Detect which cell encompasses the target text, then output its [X, Y] center coordinate. 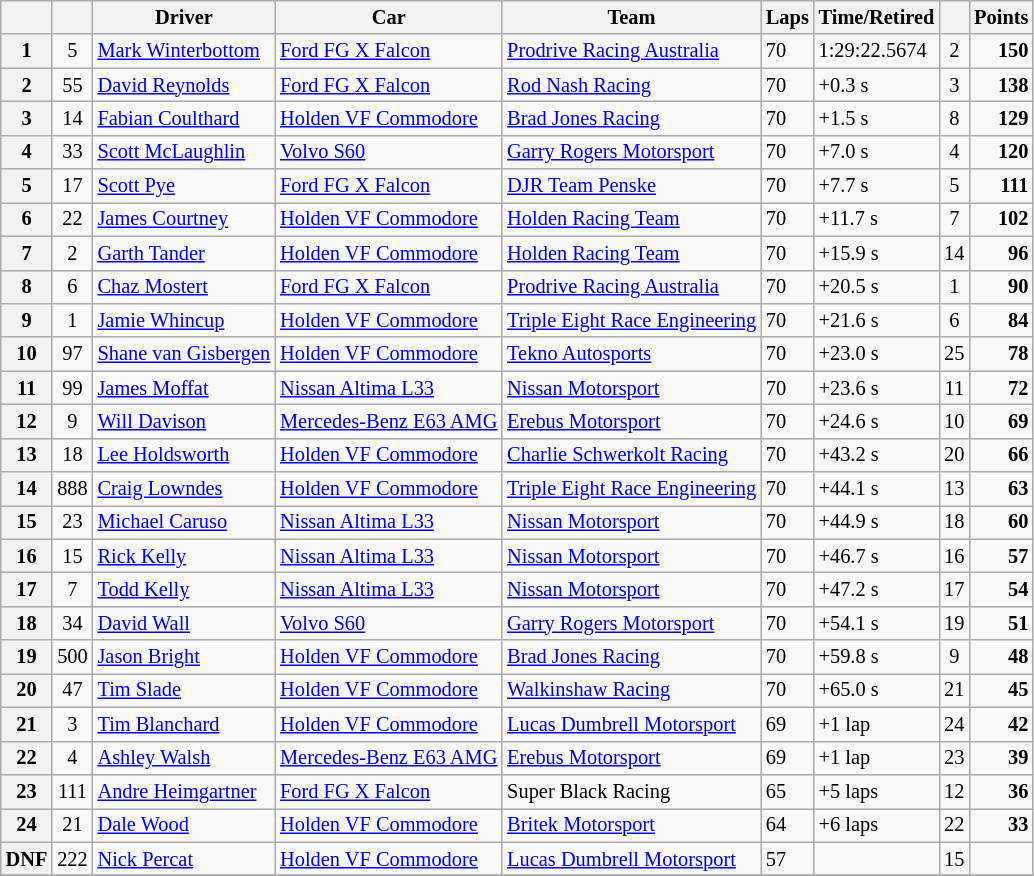
Jamie Whincup [184, 320]
102 [1001, 219]
Tim Blanchard [184, 724]
+43.2 s [877, 455]
Ashley Walsh [184, 758]
Nick Percat [184, 859]
+47.2 s [877, 589]
+54.1 s [877, 623]
Team [632, 17]
James Courtney [184, 219]
45 [1001, 690]
+0.3 s [877, 85]
99 [72, 388]
34 [72, 623]
42 [1001, 724]
48 [1001, 657]
Shane van Gisbergen [184, 354]
63 [1001, 489]
+44.9 s [877, 522]
66 [1001, 455]
Jason Bright [184, 657]
150 [1001, 51]
+23.0 s [877, 354]
51 [1001, 623]
Craig Lowndes [184, 489]
97 [72, 354]
+7.0 s [877, 152]
Car [388, 17]
+23.6 s [877, 388]
500 [72, 657]
96 [1001, 253]
+1.5 s [877, 118]
55 [72, 85]
James Moffat [184, 388]
Michael Caruso [184, 522]
+65.0 s [877, 690]
Tim Slade [184, 690]
David Wall [184, 623]
Time/Retired [877, 17]
Charlie Schwerkolt Racing [632, 455]
Mark Winterbottom [184, 51]
Dale Wood [184, 825]
Laps [788, 17]
120 [1001, 152]
David Reynolds [184, 85]
DNF [27, 859]
+20.5 s [877, 287]
Garth Tander [184, 253]
Fabian Coulthard [184, 118]
Todd Kelly [184, 589]
+5 laps [877, 791]
Britek Motorsport [632, 825]
Rick Kelly [184, 556]
Tekno Autosports [632, 354]
+59.8 s [877, 657]
25 [954, 354]
72 [1001, 388]
54 [1001, 589]
+24.6 s [877, 421]
+15.9 s [877, 253]
Super Black Racing [632, 791]
Scott Pye [184, 186]
Points [1001, 17]
+21.6 s [877, 320]
222 [72, 859]
DJR Team Penske [632, 186]
888 [72, 489]
78 [1001, 354]
+44.1 s [877, 489]
129 [1001, 118]
84 [1001, 320]
Lee Holdsworth [184, 455]
60 [1001, 522]
Chaz Mostert [184, 287]
39 [1001, 758]
+6 laps [877, 825]
Scott McLaughlin [184, 152]
138 [1001, 85]
+46.7 s [877, 556]
47 [72, 690]
Walkinshaw Racing [632, 690]
Andre Heimgartner [184, 791]
Rod Nash Racing [632, 85]
65 [788, 791]
90 [1001, 287]
+7.7 s [877, 186]
Driver [184, 17]
36 [1001, 791]
1:29:22.5674 [877, 51]
64 [788, 825]
Will Davison [184, 421]
+11.7 s [877, 219]
